Detect which cell encompasses the target text, then output its [x, y] center coordinate. 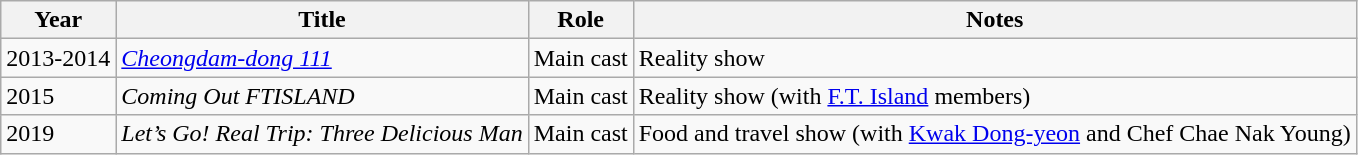
2013-2014 [58, 58]
Let’s Go! Real Trip: Three Delicious Man [322, 134]
Food and travel show (with Kwak Dong-yeon and Chef Chae Nak Young) [994, 134]
Cheongdam-dong 111 [322, 58]
Title [322, 20]
Role [580, 20]
2015 [58, 96]
Year [58, 20]
Notes [994, 20]
2019 [58, 134]
Coming Out FTISLAND [322, 96]
Reality show [994, 58]
Reality show (with F.T. Island members) [994, 96]
